Pinpoint the cell where the given text exists, returning its [X, Y] midpoint coordinate. 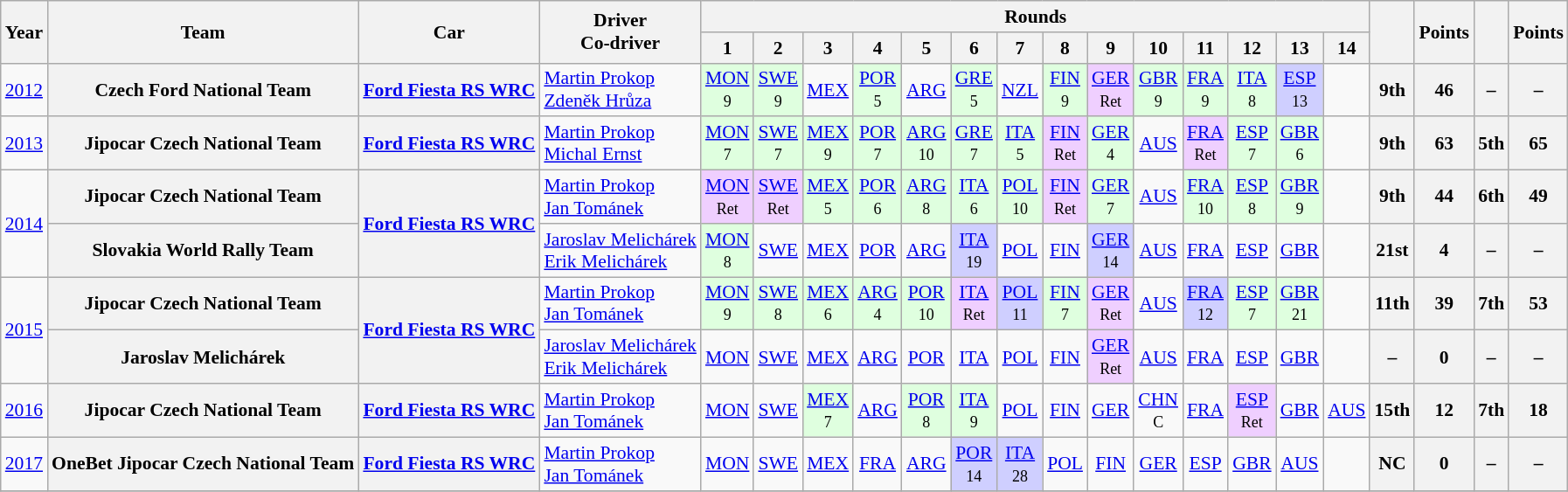
2012 [24, 89]
3 [828, 48]
GBR21 [1301, 304]
2013 [24, 143]
GER4 [1110, 143]
39 [1444, 304]
2016 [24, 411]
POR8 [926, 411]
21st [1391, 250]
GRE7 [974, 143]
OneBet Jipocar Czech National Team [203, 463]
MON8 [727, 250]
9 [1110, 48]
2 [778, 48]
SWE8 [778, 304]
POR7 [878, 143]
63 [1444, 143]
SWERet [778, 197]
ITA5 [1020, 143]
44 [1444, 197]
Czech Ford National Team [203, 89]
ITA28 [1020, 463]
18 [1538, 411]
49 [1538, 197]
ITARet [974, 304]
SWE7 [778, 143]
ARG4 [878, 304]
POL10 [1020, 197]
ESPRet [1252, 411]
Martin Prokop Zdeněk Hrůza [621, 89]
6 [974, 48]
Jaroslav Melichárek [203, 357]
ITA [974, 357]
1 [727, 48]
MONRet [727, 197]
POR5 [878, 89]
POL11 [1020, 304]
7 [1020, 48]
8 [1065, 48]
ARG10 [926, 143]
14 [1346, 48]
FRA9 [1205, 89]
MON7 [727, 143]
Rounds [1036, 17]
MEX7 [828, 411]
ITA8 [1252, 89]
CHNC [1158, 411]
2015 [24, 330]
GBR6 [1301, 143]
2017 [24, 463]
2014 [24, 224]
DriverCo-driver [621, 31]
10 [1158, 48]
SWE9 [778, 89]
GRE5 [974, 89]
46 [1444, 89]
NC [1391, 463]
ITA19 [974, 250]
FIN9 [1065, 89]
MEX9 [828, 143]
MEX5 [828, 197]
11 [1205, 48]
POR10 [926, 304]
FIN7 [1065, 304]
ITA9 [974, 411]
5th [1491, 143]
65 [1538, 143]
15th [1391, 411]
MEX6 [828, 304]
ITA6 [974, 197]
FRARet [1205, 143]
Year [24, 31]
ARG8 [926, 197]
ESP8 [1252, 197]
POR14 [974, 463]
GER7 [1110, 197]
Team [203, 31]
FRA10 [1205, 197]
Martin Prokop Michal Ernst [621, 143]
Car [449, 31]
6th [1491, 197]
POR6 [878, 197]
FRA12 [1205, 304]
13 [1301, 48]
11th [1391, 304]
5 [926, 48]
ESP13 [1301, 89]
53 [1538, 304]
NZL [1020, 89]
GER14 [1110, 250]
Slovakia World Rally Team [203, 250]
